Locate the cell with the specified text and output its [x, y] center coordinate. 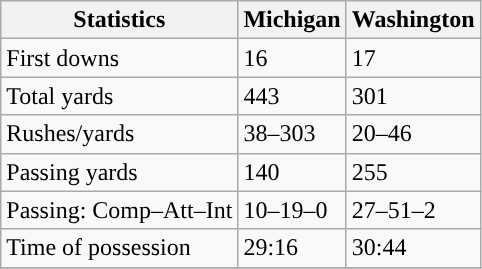
Rushes/yards [120, 134]
443 [292, 96]
Michigan [292, 20]
Passing: Comp–Att–Int [120, 210]
Time of possession [120, 248]
Statistics [120, 20]
255 [413, 172]
17 [413, 58]
140 [292, 172]
38–303 [292, 134]
20–46 [413, 134]
First downs [120, 58]
301 [413, 96]
27–51–2 [413, 210]
Washington [413, 20]
30:44 [413, 248]
10–19–0 [292, 210]
16 [292, 58]
29:16 [292, 248]
Passing yards [120, 172]
Total yards [120, 96]
